From the cell containing the given text, extract its center point as [X, Y] coordinate. 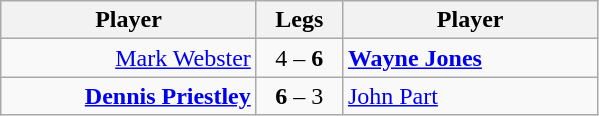
Mark Webster [129, 58]
4 – 6 [299, 58]
6 – 3 [299, 96]
Legs [299, 20]
John Part [470, 96]
Dennis Priestley [129, 96]
Wayne Jones [470, 58]
